Identify which cell holds the provided text, then report its [X, Y] central coordinate. 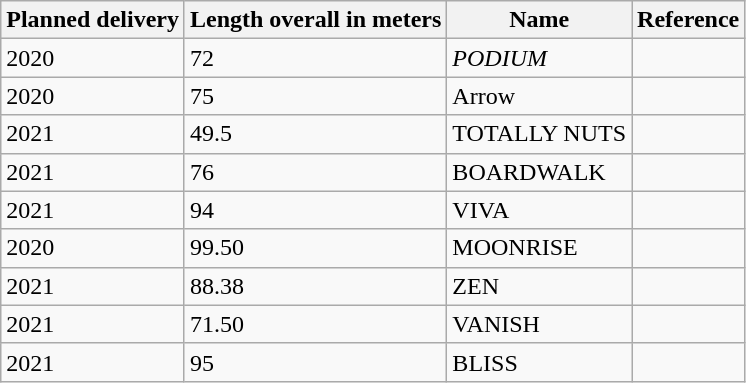
71.50 [315, 324]
ZEN [540, 286]
Name [540, 20]
76 [315, 172]
Length overall in meters [315, 20]
72 [315, 58]
Reference [688, 20]
VANISH [540, 324]
BLISS [540, 362]
Planned delivery [93, 20]
49.5 [315, 134]
Arrow [540, 96]
95 [315, 362]
99.50 [315, 248]
MOONRISE [540, 248]
BOARDWALK [540, 172]
88.38 [315, 286]
TOTALLY NUTS [540, 134]
75 [315, 96]
VIVA [540, 210]
PODIUM [540, 58]
94 [315, 210]
